Extract the [x, y] coordinate from the center of the cell holding the provided text.  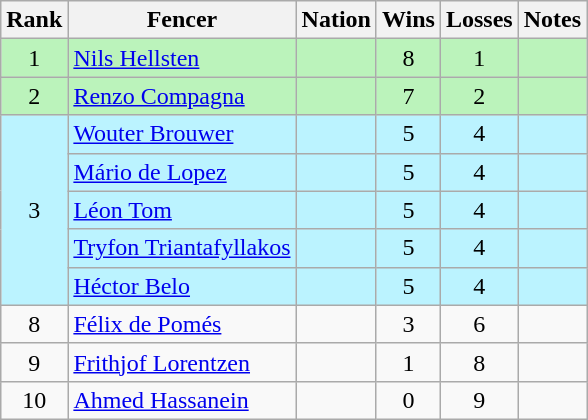
Frithjof Lorentzen [182, 362]
Ahmed Hassanein [182, 400]
10 [34, 400]
Héctor Belo [182, 286]
Fencer [182, 20]
Félix de Pomés [182, 324]
6 [479, 324]
Wins [408, 20]
Notes [552, 20]
Losses [479, 20]
Renzo Compagna [182, 96]
Wouter Brouwer [182, 134]
Léon Tom [182, 210]
Tryfon Triantafyllakos [182, 248]
Nation [336, 20]
Mário de Lopez [182, 172]
7 [408, 96]
Nils Hellsten [182, 58]
Rank [34, 20]
0 [408, 400]
